Pinpoint the cell where the given text exists, returning its [X, Y] midpoint coordinate. 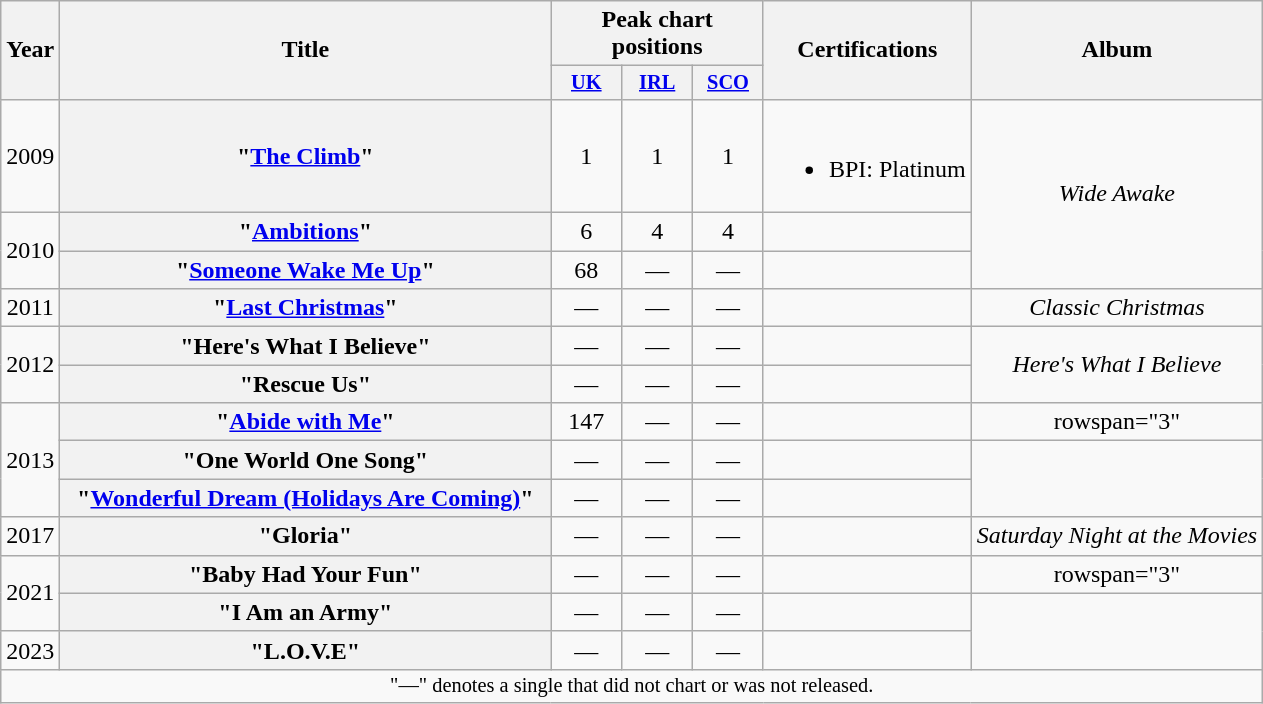
BPI: Platinum [867, 156]
Peak chart positions [658, 34]
"Baby Had Your Fun" [306, 574]
SCO [728, 83]
"Abide with Me" [306, 422]
147 [586, 422]
Title [306, 50]
"Rescue Us" [306, 384]
2023 [30, 650]
"Here's What I Believe" [306, 346]
"I Am an Army" [306, 612]
2017 [30, 536]
2009 [30, 156]
"—" denotes a single that did not chart or was not released. [632, 686]
"The Climb" [306, 156]
Classic Christmas [1116, 308]
2012 [30, 365]
Certifications [867, 50]
2010 [30, 251]
2013 [30, 460]
"Gloria" [306, 536]
"Ambitions" [306, 232]
Album [1116, 50]
"L.O.V.E" [306, 650]
UK [586, 83]
"Last Christmas" [306, 308]
"One World One Song" [306, 460]
Wide Awake [1116, 194]
2021 [30, 593]
Saturday Night at the Movies [1116, 536]
6 [586, 232]
2011 [30, 308]
Here's What I Believe [1116, 365]
Year [30, 50]
68 [586, 270]
"Someone Wake Me Up" [306, 270]
"Wonderful Dream (Holidays Are Coming)" [306, 498]
IRL [658, 83]
